Capture the cell that displays the provided text and extract its (x, y) central coordinate. 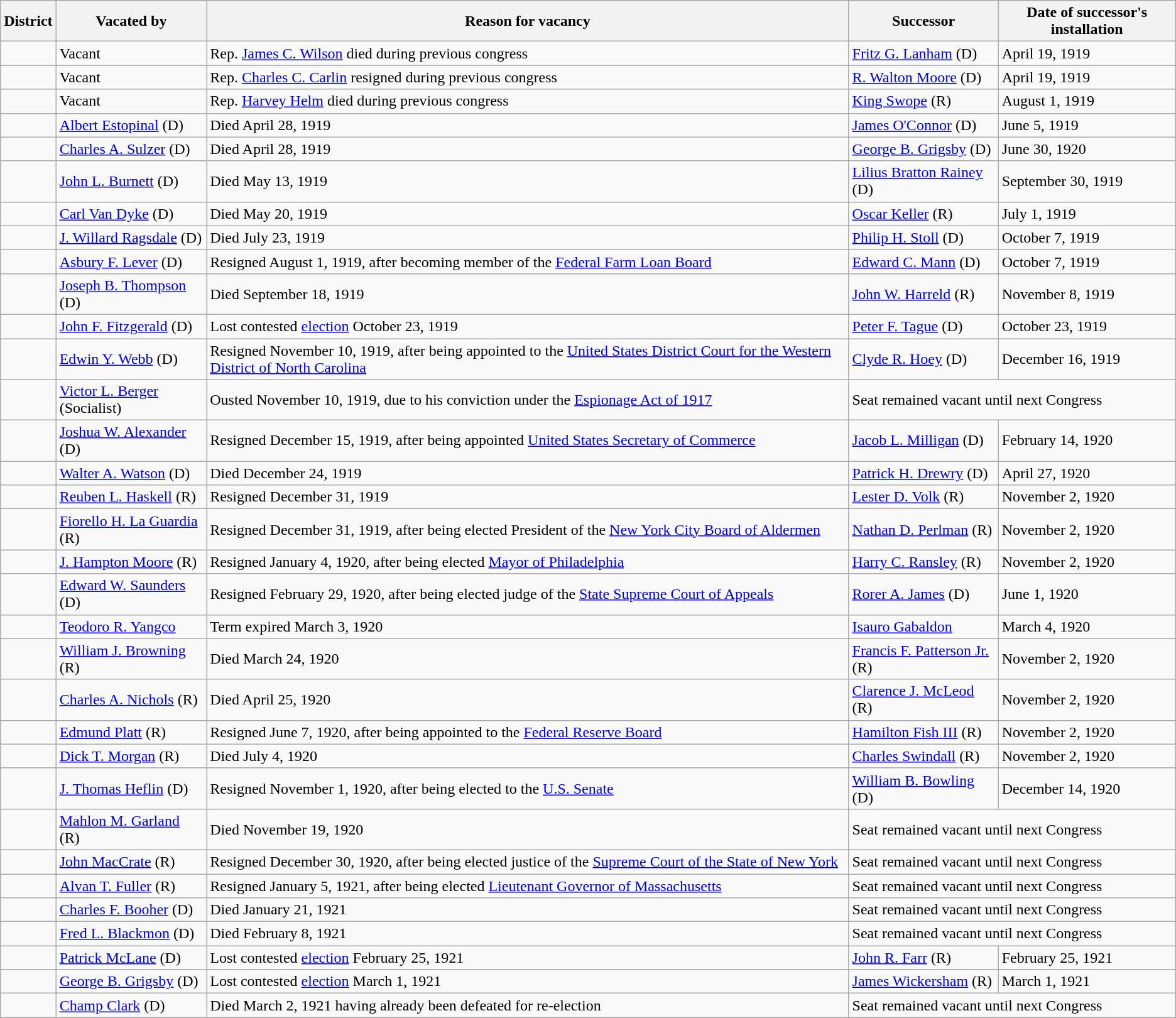
Died March 24, 1920 (528, 659)
Lost contested election October 23, 1919 (528, 326)
Harry C. Ransley (R) (923, 562)
Resigned December 31, 1919, after being elected President of the New York City Board of Aldermen (528, 529)
William J. Browning (R) (131, 659)
Died January 21, 1921 (528, 910)
Alvan T. Fuller (R) (131, 885)
Philip H. Stoll (D) (923, 238)
March 4, 1920 (1087, 627)
Lester D. Volk (R) (923, 497)
Albert Estopinal (D) (131, 125)
King Swope (R) (923, 101)
Charles F. Booher (D) (131, 910)
Lilius Bratton Rainey (D) (923, 181)
Died November 19, 1920 (528, 829)
Died March 2, 1921 having already been defeated for re-election (528, 1005)
Rep. James C. Wilson died during previous congress (528, 53)
William B. Bowling (D) (923, 788)
Edmund Platt (R) (131, 732)
Edward C. Mann (D) (923, 261)
Francis F. Patterson Jr. (R) (923, 659)
Reuben L. Haskell (R) (131, 497)
Charles A. Sulzer (D) (131, 149)
Resigned December 30, 1920, after being elected justice of the Supreme Court of the State of New York (528, 862)
Clarence J. McLeod (R) (923, 700)
Fritz G. Lanham (D) (923, 53)
Champ Clark (D) (131, 1005)
Hamilton Fish III (R) (923, 732)
Resigned February 29, 1920, after being elected judge of the State Supreme Court of Appeals (528, 594)
April 27, 1920 (1087, 473)
R. Walton Moore (D) (923, 77)
Isauro Gabaldon (923, 627)
October 23, 1919 (1087, 326)
Mahlon M. Garland (R) (131, 829)
Jacob L. Milligan (D) (923, 441)
Clyde R. Hoey (D) (923, 358)
Resigned August 1, 1919, after becoming member of the Federal Farm Loan Board (528, 261)
Died July 23, 1919 (528, 238)
Lost contested election March 1, 1921 (528, 982)
John R. Farr (R) (923, 958)
Dick T. Morgan (R) (131, 756)
December 14, 1920 (1087, 788)
July 1, 1919 (1087, 214)
J. Thomas Heflin (D) (131, 788)
Date of successor's installation (1087, 21)
Charles A. Nichols (R) (131, 700)
Ousted November 10, 1919, due to his conviction under the Espionage Act of 1917 (528, 400)
Reason for vacancy (528, 21)
Resigned November 10, 1919, after being appointed to the United States District Court for the Western District of North Carolina (528, 358)
Resigned December 31, 1919 (528, 497)
Edwin Y. Webb (D) (131, 358)
John W. Harreld (R) (923, 294)
September 30, 1919 (1087, 181)
Resigned January 5, 1921, after being elected Lieutenant Governor of Massachusetts (528, 885)
J. Willard Ragsdale (D) (131, 238)
June 30, 1920 (1087, 149)
Died February 8, 1921 (528, 934)
June 1, 1920 (1087, 594)
March 1, 1921 (1087, 982)
Rep. Harvey Helm died during previous congress (528, 101)
Died April 25, 1920 (528, 700)
February 14, 1920 (1087, 441)
Asbury F. Lever (D) (131, 261)
Teodoro R. Yangco (131, 627)
Lost contested election February 25, 1921 (528, 958)
Peter F. Tague (D) (923, 326)
Edward W. Saunders (D) (131, 594)
Joshua W. Alexander (D) (131, 441)
August 1, 1919 (1087, 101)
Charles Swindall (R) (923, 756)
Died May 13, 1919 (528, 181)
Died September 18, 1919 (528, 294)
Resigned January 4, 1920, after being elected Mayor of Philadelphia (528, 562)
Fred L. Blackmon (D) (131, 934)
Died December 24, 1919 (528, 473)
Vacated by (131, 21)
Victor L. Berger (Socialist) (131, 400)
February 25, 1921 (1087, 958)
Fiorello H. La Guardia (R) (131, 529)
December 16, 1919 (1087, 358)
Successor (923, 21)
Died July 4, 1920 (528, 756)
James Wickersham (R) (923, 982)
Rorer A. James (D) (923, 594)
Resigned November 1, 1920, after being elected to the U.S. Senate (528, 788)
J. Hampton Moore (R) (131, 562)
Joseph B. Thompson (D) (131, 294)
Resigned June 7, 1920, after being appointed to the Federal Reserve Board (528, 732)
June 5, 1919 (1087, 125)
Oscar Keller (R) (923, 214)
Patrick McLane (D) (131, 958)
Nathan D. Perlman (R) (923, 529)
John L. Burnett (D) (131, 181)
Died May 20, 1919 (528, 214)
District (28, 21)
John MacCrate (R) (131, 862)
Resigned December 15, 1919, after being appointed United States Secretary of Commerce (528, 441)
Term expired March 3, 1920 (528, 627)
James O'Connor (D) (923, 125)
November 8, 1919 (1087, 294)
Carl Van Dyke (D) (131, 214)
Patrick H. Drewry (D) (923, 473)
Rep. Charles C. Carlin resigned during previous congress (528, 77)
John F. Fitzgerald (D) (131, 326)
Walter A. Watson (D) (131, 473)
